Scan for the cell matching the given text and deliver its (X, Y) coordinate at center. 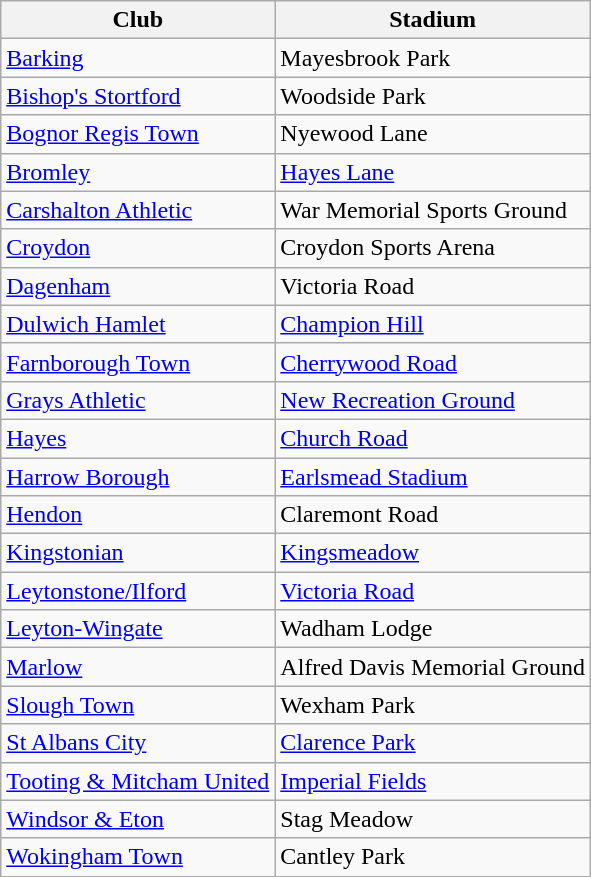
Harrow Borough (138, 477)
Marlow (138, 667)
Carshalton Athletic (138, 210)
Mayesbrook Park (433, 58)
Hayes Lane (433, 172)
Hendon (138, 515)
Champion Hill (433, 324)
Barking (138, 58)
Club (138, 20)
Croydon (138, 248)
Bishop's Stortford (138, 96)
Dagenham (138, 286)
Cherrywood Road (433, 362)
New Recreation Ground (433, 400)
Earlsmead Stadium (433, 477)
Nyewood Lane (433, 134)
Claremont Road (433, 515)
Church Road (433, 438)
Grays Athletic (138, 400)
Tooting & Mitcham United (138, 781)
Farnborough Town (138, 362)
St Albans City (138, 743)
Wokingham Town (138, 857)
Kingstonian (138, 553)
Bromley (138, 172)
Woodside Park (433, 96)
Leytonstone/Ilford (138, 591)
Windsor & Eton (138, 819)
Hayes (138, 438)
Imperial Fields (433, 781)
Stadium (433, 20)
Bognor Regis Town (138, 134)
Leyton-Wingate (138, 629)
Wadham Lodge (433, 629)
Clarence Park (433, 743)
Wexham Park (433, 705)
Slough Town (138, 705)
War Memorial Sports Ground (433, 210)
Kingsmeadow (433, 553)
Stag Meadow (433, 819)
Alfred Davis Memorial Ground (433, 667)
Dulwich Hamlet (138, 324)
Cantley Park (433, 857)
Croydon Sports Arena (433, 248)
